Return [X, Y] of the center of cell containing provided text 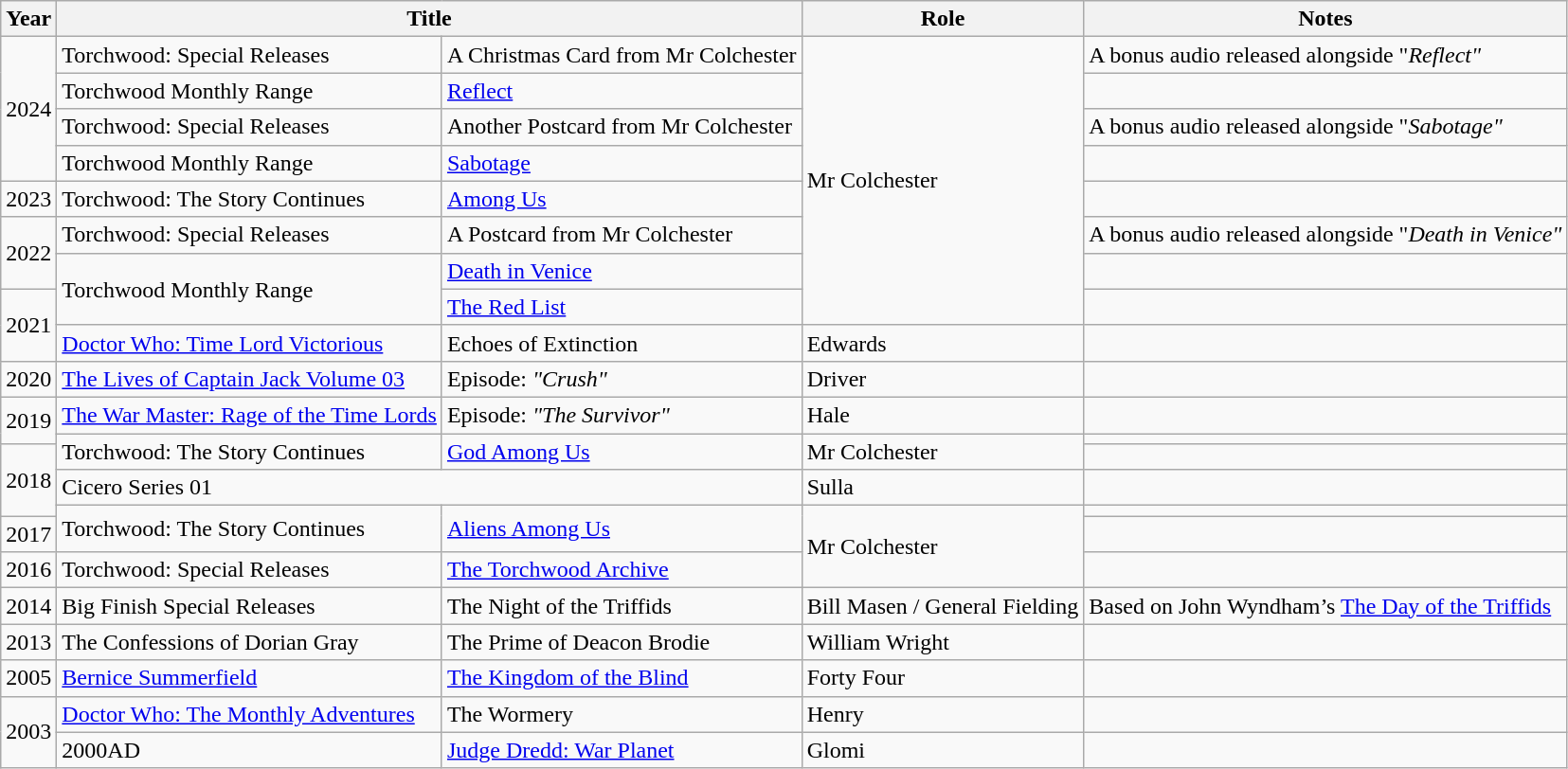
The Torchwood Archive [622, 570]
The Wormery [622, 714]
Episode: "Crush" [622, 379]
Big Finish Special Releases [250, 606]
The Night of the Triffids [622, 606]
A Postcard from Mr Colchester [622, 235]
2024 [28, 109]
William Wright [943, 642]
A bonus audio released alongside "Sabotage" [1325, 127]
Sulla [943, 488]
A bonus audio released alongside "Reflect" [1325, 55]
2016 [28, 570]
Among Us [622, 199]
Sabotage [622, 163]
Another Postcard from Mr Colchester [622, 127]
2020 [28, 379]
Judge Dredd: War Planet [622, 750]
A bonus audio released alongside "Death in Venice" [1325, 235]
Cicero Series 01 [429, 488]
2005 [28, 678]
Bill Masen / General Fielding [943, 606]
Aliens Among Us [622, 528]
2003 [28, 732]
Hale [943, 415]
Edwards [943, 343]
Henry [943, 714]
Doctor Who: The Monthly Adventures [250, 714]
Glomi [943, 750]
Driver [943, 379]
2000AD [250, 750]
2017 [28, 534]
2013 [28, 642]
2019 [28, 420]
Year [28, 19]
Doctor Who: Time Lord Victorious [250, 343]
The Kingdom of the Blind [622, 678]
A Christmas Card from Mr Colchester [622, 55]
2018 [28, 480]
Bernice Summerfield [250, 678]
2023 [28, 199]
Reflect [622, 91]
Notes [1325, 19]
The Red List [622, 307]
Based on John Wyndham’s The Day of the Triffids [1325, 606]
2022 [28, 253]
The War Master: Rage of the Time Lords [250, 415]
God Among Us [622, 452]
The Lives of Captain Jack Volume 03 [250, 379]
2021 [28, 325]
Episode: "The Survivor" [622, 415]
The Prime of Deacon Brodie [622, 642]
Echoes of Extinction [622, 343]
Title [429, 19]
Death in Venice [622, 271]
The Confessions of Dorian Gray [250, 642]
2014 [28, 606]
Role [943, 19]
Forty Four [943, 678]
